Return (X, Y) of the center of cell containing provided text 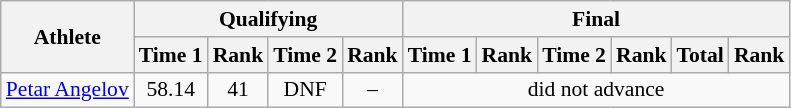
did not advance (596, 90)
Petar Angelov (68, 90)
DNF (305, 90)
41 (238, 90)
Total (700, 55)
Qualifying (268, 19)
58.14 (171, 90)
– (372, 90)
Final (596, 19)
Athlete (68, 36)
